Scan for the cell matching the given text and deliver its (X, Y) coordinate at center. 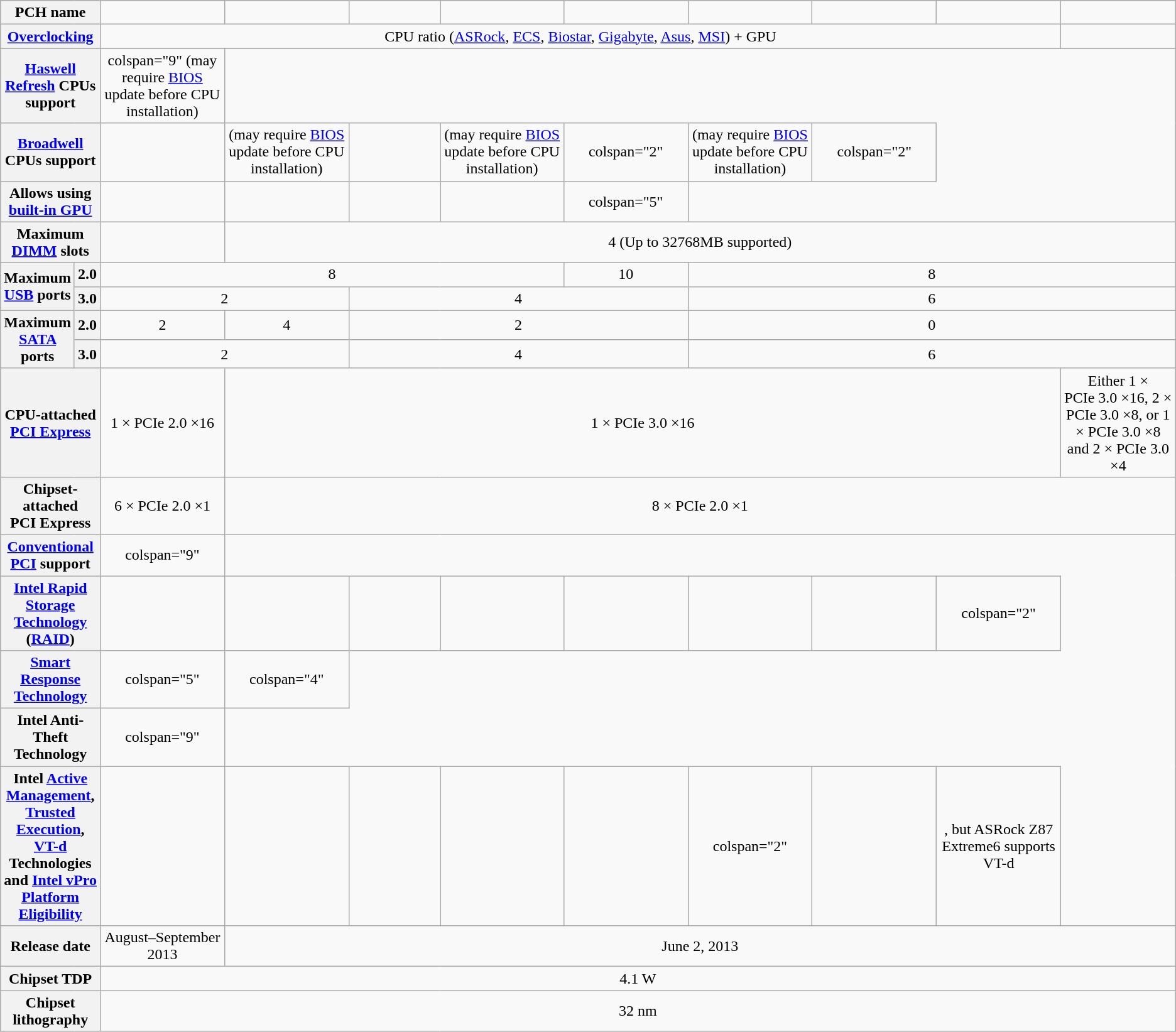
PCH name (50, 13)
CPU ratio (ASRock, ECS, Biostar, Gigabyte, Asus, MSI) + GPU (580, 36)
colspan="4" (286, 680)
colspan="9" (may require BIOS update before CPU installation) (163, 85)
, but ASRock Z87 Extreme6 supports VT-d (999, 846)
Broadwell CPUs support (50, 152)
4 (Up to 32768MB supported) (700, 242)
Conventional PCI support (50, 555)
10 (626, 274)
Chipset-attached PCI Express (50, 506)
CPU-attached PCI Express (50, 422)
32 nm (638, 1011)
Chipset TDP (50, 979)
4.1 W (638, 979)
Smart Response Technology (50, 680)
Chipset lithography (50, 1011)
Intel Anti-Theft Technology (50, 737)
0 (932, 325)
Intel Rapid Storage Technology (RAID) (50, 613)
Release date (50, 946)
Either 1 × PCIe 3.0 ×16, 2 × PCIe 3.0 ×8, or 1 × PCIe 3.0 ×8 and 2 × PCIe 3.0 ×4 (1118, 422)
Haswell Refresh CPUs support (50, 85)
August–September 2013 (163, 946)
Intel Active Management, Trusted Execution, VT-d Technologies and Intel vPro Platform Eligibility (50, 846)
1 × PCIe 3.0 ×16 (642, 422)
Allows using built-in GPU (50, 201)
6 × PCIe 2.0 ×1 (163, 506)
Overclocking (50, 36)
Maximum USB ports (38, 286)
June 2, 2013 (700, 946)
Maximum SATA ports (38, 339)
8 × PCIe 2.0 ×1 (700, 506)
Maximum DIMM slots (50, 242)
1 × PCIe 2.0 ×16 (163, 422)
